Output the (X, Y) coordinate of the center of the cell containing the given text.  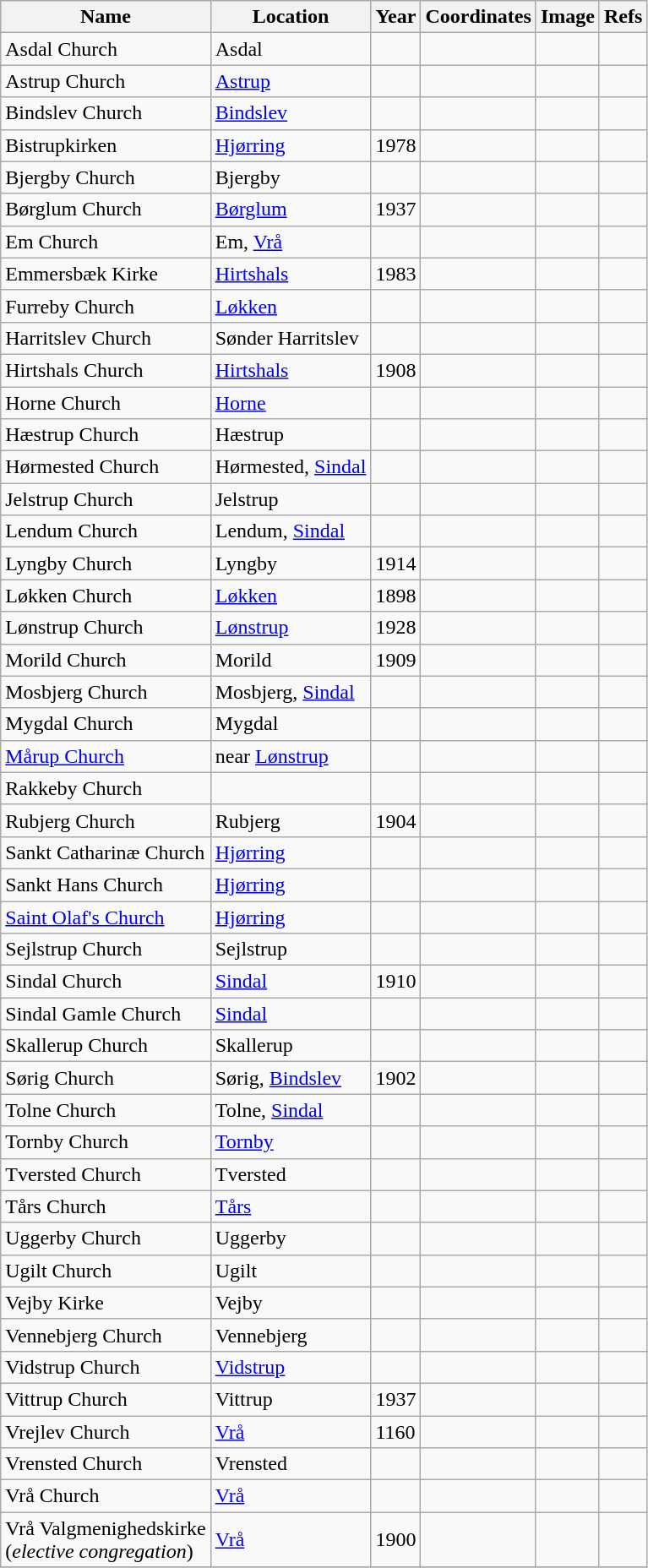
Location (291, 17)
Skallerup Church (106, 1046)
Lønstrup (291, 628)
Uggerby Church (106, 1239)
Furreby Church (106, 306)
Tversted (291, 1174)
Sankt Hans Church (106, 885)
Mosbjerg, Sindal (291, 692)
Jelstrup Church (106, 499)
Bjergby (291, 177)
Sørig, Bindslev (291, 1078)
Coordinates (478, 17)
Sindal Church (106, 982)
Rakkeby Church (106, 788)
Emmersbæk Kirke (106, 274)
Tolne Church (106, 1110)
1909 (395, 660)
Bistrupkirken (106, 145)
Lyngby Church (106, 563)
1902 (395, 1078)
Horne (291, 403)
Asdal Church (106, 49)
Mygdal (291, 724)
Børglum Church (106, 210)
Børglum (291, 210)
Skallerup (291, 1046)
Hirtshals Church (106, 370)
Hæstrup Church (106, 435)
1983 (395, 274)
Sønder Harritslev (291, 338)
Hæstrup (291, 435)
Saint Olaf's Church (106, 917)
1898 (395, 596)
Lendum Church (106, 531)
Em, Vrå (291, 242)
Sejlstrup Church (106, 950)
Vittrup (291, 1399)
Sørig Church (106, 1078)
Tolne, Sindal (291, 1110)
Mårup Church (106, 756)
Ugilt (291, 1271)
Jelstrup (291, 499)
Vrejlev Church (106, 1432)
Mygdal Church (106, 724)
Lønstrup Church (106, 628)
Sindal Gamle Church (106, 1014)
Name (106, 17)
Lendum, Sindal (291, 531)
near Lønstrup (291, 756)
Vrå Church (106, 1496)
Tårs (291, 1206)
Hørmested Church (106, 467)
Vejby Kirke (106, 1303)
1900 (395, 1539)
Tornby Church (106, 1142)
1904 (395, 820)
Vennebjerg Church (106, 1335)
Rubjerg Church (106, 820)
Bindslev Church (106, 113)
Em Church (106, 242)
Year (395, 17)
Tornby (291, 1142)
Image (568, 17)
Asdal (291, 49)
Vejby (291, 1303)
Løkken Church (106, 596)
Harritslev Church (106, 338)
Lyngby (291, 563)
Morild (291, 660)
Sejlstrup (291, 950)
Tversted Church (106, 1174)
Astrup Church (106, 81)
Morild Church (106, 660)
Bindslev (291, 113)
Ugilt Church (106, 1271)
Uggerby (291, 1239)
1978 (395, 145)
Astrup (291, 81)
Bjergby Church (106, 177)
Mosbjerg Church (106, 692)
Sankt Catharinæ Church (106, 852)
Vennebjerg (291, 1335)
1160 (395, 1432)
Vrensted Church (106, 1464)
1914 (395, 563)
Vrensted (291, 1464)
Vrå Valgmenighedskirke(elective congregation) (106, 1539)
Hørmested, Sindal (291, 467)
1928 (395, 628)
Vidstrup Church (106, 1367)
Tårs Church (106, 1206)
1910 (395, 982)
Vidstrup (291, 1367)
Horne Church (106, 403)
Refs (623, 17)
Vittrup Church (106, 1399)
Rubjerg (291, 820)
1908 (395, 370)
